Capture the cell that displays the provided text and extract its (X, Y) central coordinate. 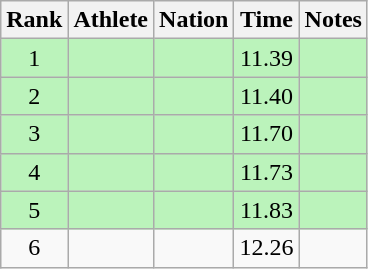
Time (266, 20)
Rank (34, 20)
12.26 (266, 248)
5 (34, 210)
Athlete (111, 20)
11.73 (266, 172)
6 (34, 248)
Notes (333, 20)
11.83 (266, 210)
11.39 (266, 58)
4 (34, 172)
2 (34, 96)
11.40 (266, 96)
3 (34, 134)
Nation (194, 20)
1 (34, 58)
11.70 (266, 134)
